Search for the cell housing the specified text and yield its (x, y) center coordinate. 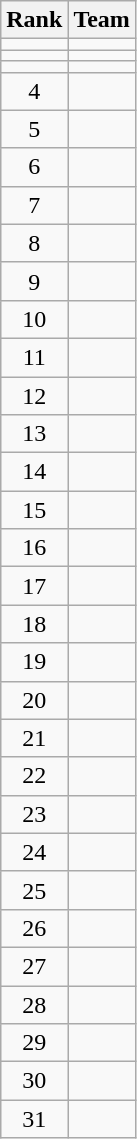
14 (34, 472)
15 (34, 510)
24 (34, 852)
28 (34, 1005)
Rank (34, 20)
5 (34, 129)
12 (34, 395)
7 (34, 205)
Team (102, 20)
20 (34, 700)
22 (34, 776)
19 (34, 662)
6 (34, 167)
8 (34, 243)
11 (34, 357)
23 (34, 814)
18 (34, 624)
10 (34, 319)
30 (34, 1081)
13 (34, 434)
31 (34, 1119)
16 (34, 548)
26 (34, 928)
9 (34, 281)
17 (34, 586)
4 (34, 91)
21 (34, 738)
29 (34, 1043)
27 (34, 966)
25 (34, 890)
